Extract the (x, y) coordinate from the center of the cell holding the provided text.  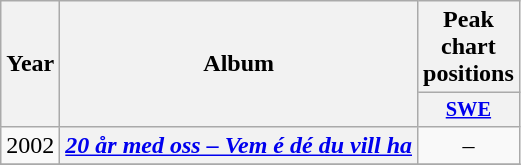
Peak chart positions (469, 47)
Year (30, 64)
2002 (30, 145)
20 år med oss – Vem é dé du vill ha (239, 145)
– (469, 145)
Album (239, 64)
SWE (469, 110)
